Detect which cell encompasses the target text, then output its [x, y] center coordinate. 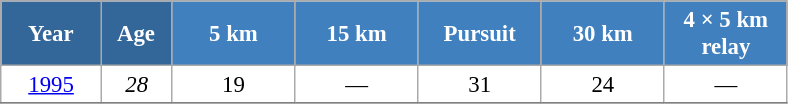
15 km [356, 34]
1995 [52, 85]
28 [136, 85]
Age [136, 34]
31 [480, 85]
19 [234, 85]
24 [602, 85]
4 × 5 km relay [726, 34]
5 km [234, 34]
30 km [602, 34]
Pursuit [480, 34]
Year [52, 34]
